Determine the [x, y] coordinate at the center of the cell enclosing the given text.  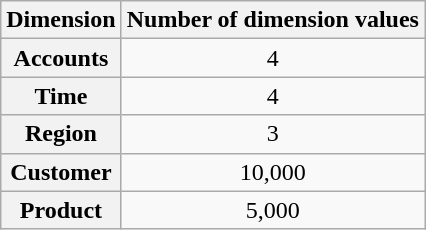
Number of dimension values [272, 20]
Dimension [61, 20]
Time [61, 96]
10,000 [272, 172]
Customer [61, 172]
5,000 [272, 210]
Region [61, 134]
Product [61, 210]
Accounts [61, 58]
3 [272, 134]
